Extract the [X, Y] coordinate from the center of the cell holding the provided text.  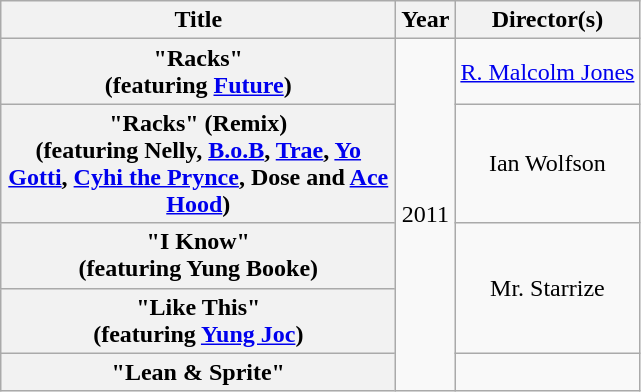
"Like This"(featuring Yung Joc) [198, 320]
"Lean & Sprite" [198, 372]
Year [426, 20]
Ian Wolfson [548, 164]
"I Know"(featuring Yung Booke) [198, 256]
Mr. Starrize [548, 288]
Director(s) [548, 20]
"Racks" (Remix)(featuring Nelly, B.o.B, Trae, Yo Gotti, Cyhi the Prynce, Dose and Ace Hood) [198, 164]
R. Malcolm Jones [548, 72]
Title [198, 20]
2011 [426, 215]
"Racks"(featuring Future) [198, 72]
